Identify which cell holds the provided text, then report its [x, y] central coordinate. 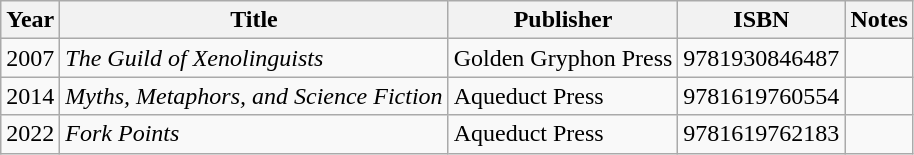
Fork Points [254, 134]
Golden Gryphon Press [563, 58]
Publisher [563, 20]
2007 [30, 58]
The Guild of Xenolinguists [254, 58]
Notes [879, 20]
2022 [30, 134]
9781619762183 [762, 134]
9781619760554 [762, 96]
ISBN [762, 20]
Year [30, 20]
2014 [30, 96]
Title [254, 20]
Myths, Metaphors, and Science Fiction [254, 96]
9781930846487 [762, 58]
